Locate the cell with the specified text and output its (X, Y) center coordinate. 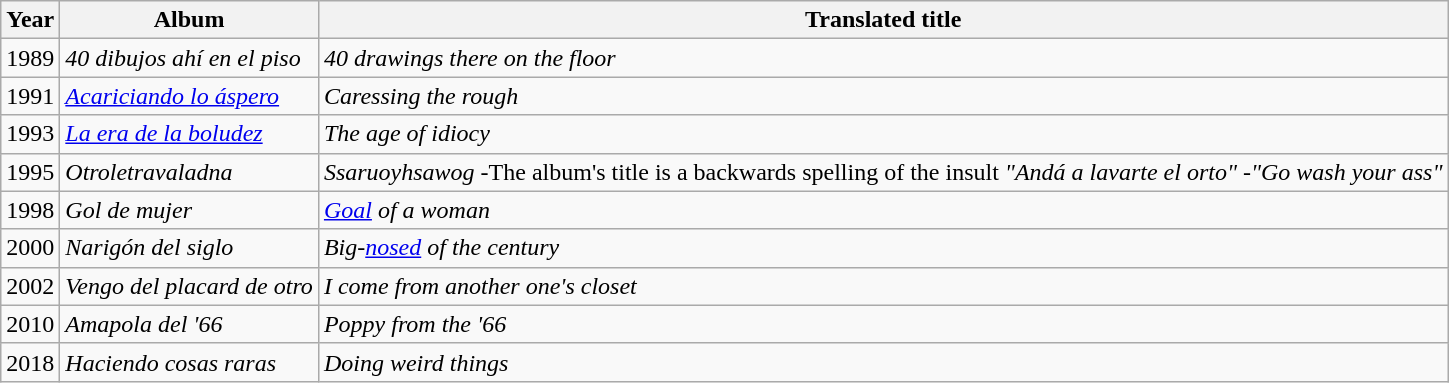
Big-nosed of the century (883, 248)
Translated title (883, 20)
Album (190, 20)
Poppy from the '66 (883, 324)
1991 (30, 96)
I come from another one's closet (883, 286)
Amapola del '66 (190, 324)
40 drawings there on the floor (883, 58)
2000 (30, 248)
2002 (30, 286)
Acariciando lo áspero (190, 96)
Vengo del placard de otro (190, 286)
Gol de mujer (190, 210)
Otroletravaladna (190, 172)
1989 (30, 58)
40 dibujos ahí en el piso (190, 58)
Caressing the rough (883, 96)
Goal of a woman (883, 210)
Narigón del siglo (190, 248)
The age of idiocy (883, 134)
Year (30, 20)
Ssaruoyhsawog -The album's title is a backwards spelling of the insult "Andá a lavarte el orto" -"Go wash your ass" (883, 172)
Doing weird things (883, 362)
1998 (30, 210)
2018 (30, 362)
1995 (30, 172)
La era de la boludez (190, 134)
2010 (30, 324)
Haciendo cosas raras (190, 362)
1993 (30, 134)
